Capture the cell that displays the provided text and extract its [x, y] central coordinate. 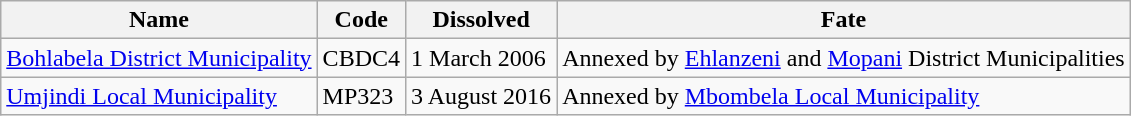
Annexed by Mbombela Local Municipality [844, 96]
Bohlabela District Municipality [159, 58]
Dissolved [482, 20]
Fate [844, 20]
Umjindi Local Municipality [159, 96]
Code [361, 20]
MP323 [361, 96]
Name [159, 20]
1 March 2006 [482, 58]
3 August 2016 [482, 96]
CBDC4 [361, 58]
Annexed by Ehlanzeni and Mopani District Municipalities [844, 58]
